For the text-containing cell, return its midpoint in [X, Y] coordinate format. 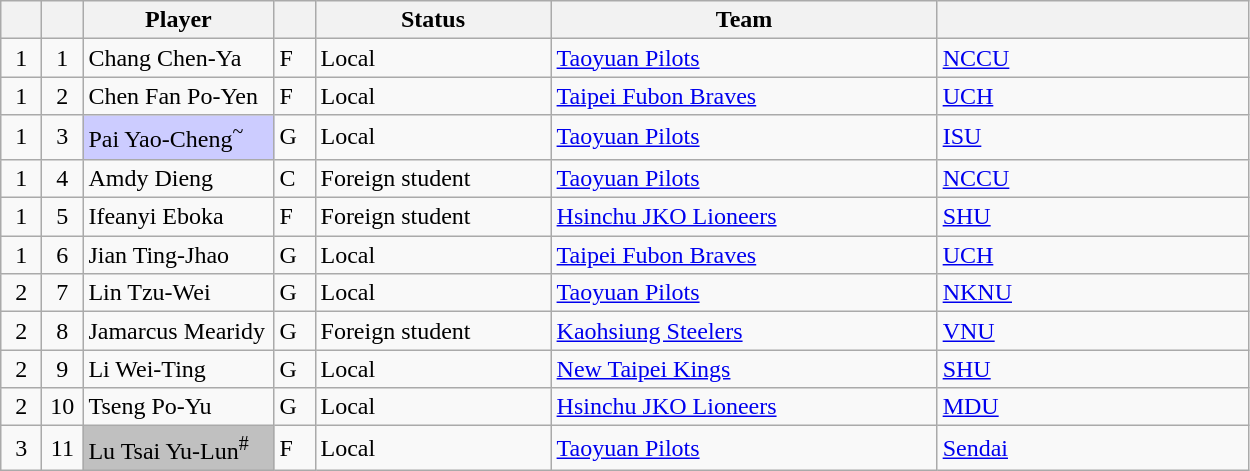
Pai Yao-Cheng~ [178, 138]
Tseng Po-Yu [178, 407]
5 [62, 217]
Chen Fan Po-Yen [178, 96]
Player [178, 20]
Kaohsiung Steelers [744, 331]
9 [62, 369]
New Taipei Kings [744, 369]
VNU [1092, 331]
Jian Ting-Jhao [178, 255]
6 [62, 255]
ISU [1092, 138]
Lin Tzu-Wei [178, 293]
Team [744, 20]
Li Wei-Ting [178, 369]
Amdy Dieng [178, 178]
MDU [1092, 407]
10 [62, 407]
Ifeanyi Eboka [178, 217]
Status [433, 20]
4 [62, 178]
Jamarcus Mearidy [178, 331]
Sendai [1092, 448]
Chang Chen-Ya [178, 58]
NKNU [1092, 293]
Lu Tsai Yu-Lun# [178, 448]
7 [62, 293]
8 [62, 331]
C [294, 178]
11 [62, 448]
